Capture the cell that displays the provided text and extract its (x, y) central coordinate. 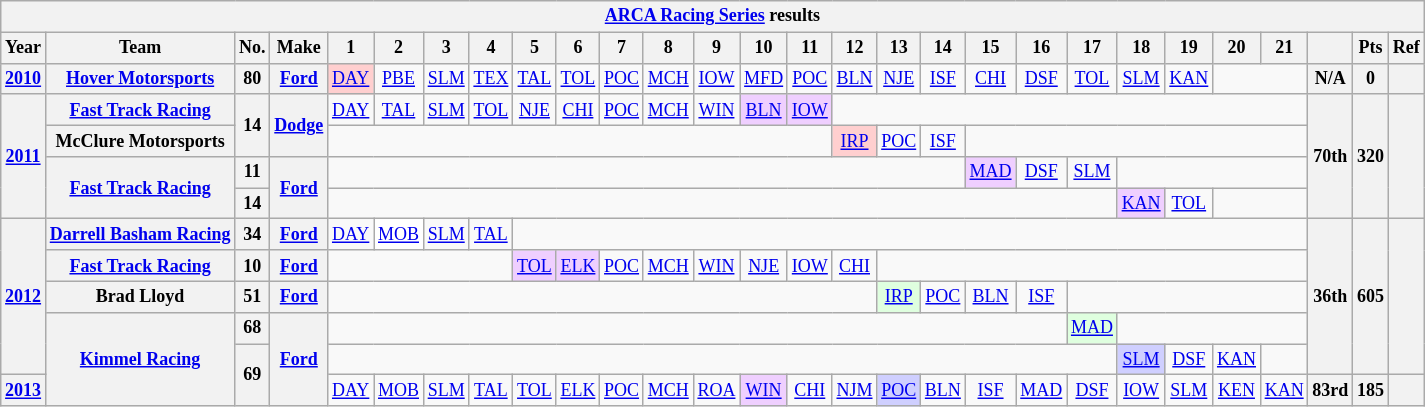
MFD (764, 78)
15 (990, 48)
N/A (1330, 78)
36th (1330, 297)
21 (1284, 48)
83rd (1330, 390)
7 (622, 48)
4 (491, 48)
PBE (399, 78)
KEN (1237, 390)
80 (252, 78)
20 (1237, 48)
Make (299, 48)
3 (446, 48)
9 (716, 48)
6 (578, 48)
Brad Lloyd (140, 296)
ARCA Racing Series results (712, 16)
TEX (491, 78)
19 (1189, 48)
12 (854, 48)
5 (534, 48)
NJM (854, 390)
ROA (716, 390)
2011 (24, 156)
68 (252, 328)
1 (351, 48)
Dodge (299, 125)
51 (252, 296)
34 (252, 234)
2013 (24, 390)
0 (1371, 78)
70th (1330, 156)
Pts (1371, 48)
18 (1141, 48)
Year (24, 48)
320 (1371, 156)
McClure Motorsports (140, 140)
Hover Motorsports (140, 78)
Kimmel Racing (140, 359)
2010 (24, 78)
17 (1092, 48)
69 (252, 375)
No. (252, 48)
2 (399, 48)
185 (1371, 390)
Team (140, 48)
13 (899, 48)
Ref (1406, 48)
605 (1371, 297)
8 (668, 48)
Darrell Basham Racing (140, 234)
2012 (24, 297)
16 (1042, 48)
